Locate the cell with the specified text and output its (X, Y) center coordinate. 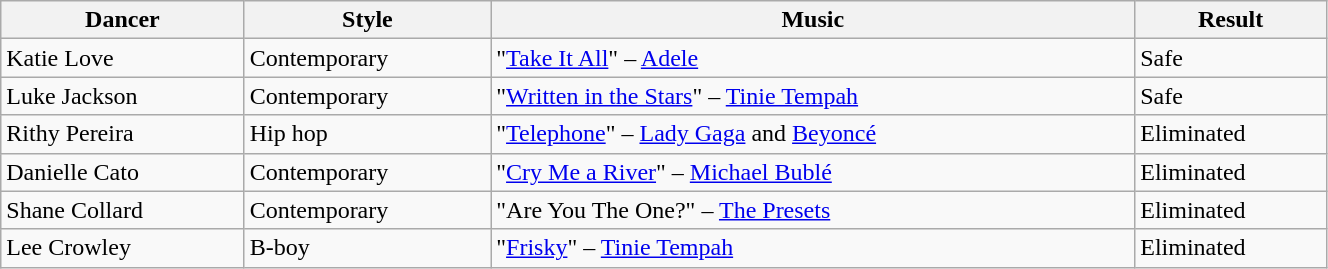
Rithy Pereira (122, 134)
"Cry Me a River" – Michael Bublé (813, 172)
Katie Love (122, 58)
"Take It All" – Adele (813, 58)
Dancer (122, 20)
Result (1231, 20)
"Telephone" – Lady Gaga and Beyoncé (813, 134)
Shane Collard (122, 210)
"Written in the Stars" – Tinie Tempah (813, 96)
Luke Jackson (122, 96)
B-boy (368, 248)
Lee Crowley (122, 248)
Hip hop (368, 134)
"Are You The One?" – The Presets (813, 210)
Music (813, 20)
"Frisky" – Tinie Tempah (813, 248)
Style (368, 20)
Danielle Cato (122, 172)
